Capture the cell that displays the provided text and extract its [X, Y] central coordinate. 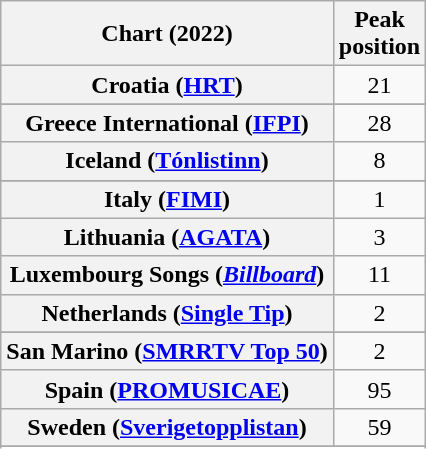
Lithuania (AGATA) [168, 237]
1 [379, 199]
Croatia (HRT) [168, 85]
Sweden (Sverigetopplistan) [168, 427]
Greece International (IFPI) [168, 123]
28 [379, 123]
Iceland (Tónlistinn) [168, 161]
Italy (FIMI) [168, 199]
11 [379, 275]
Chart (2022) [168, 34]
8 [379, 161]
Luxembourg Songs (Billboard) [168, 275]
3 [379, 237]
Netherlands (Single Tip) [168, 313]
San Marino (SMRRTV Top 50) [168, 351]
59 [379, 427]
Spain (PROMUSICAE) [168, 389]
Peakposition [379, 34]
95 [379, 389]
21 [379, 85]
